For the text-containing cell, return its midpoint in [X, Y] coordinate format. 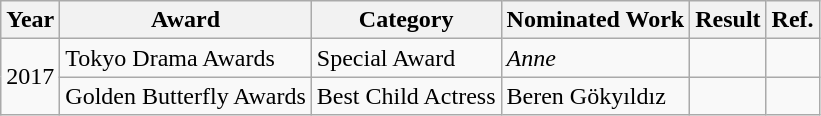
Golden Butterfly Awards [186, 96]
Anne [596, 58]
Result [728, 20]
Award [186, 20]
Nominated Work [596, 20]
Best Child Actress [406, 96]
Ref. [792, 20]
2017 [30, 77]
Beren Gökyıldız [596, 96]
Tokyo Drama Awards [186, 58]
Year [30, 20]
Category [406, 20]
Special Award [406, 58]
